Return the [x, y] coordinate for the center point of the cell that contains the specified text.  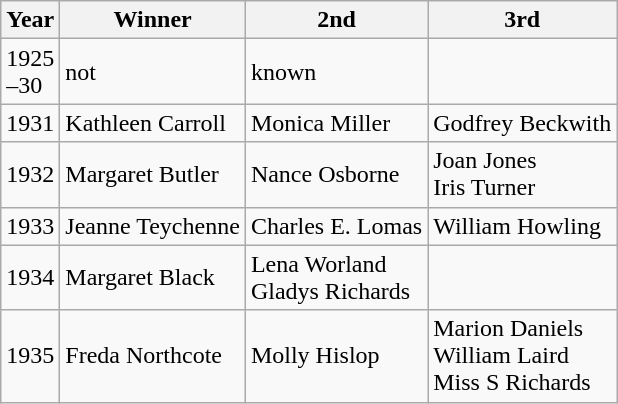
3rd [522, 20]
1934 [30, 278]
Monica Miller [336, 123]
Joan JonesIris Turner [522, 174]
Jeanne Teychenne [153, 226]
2nd [336, 20]
William Howling [522, 226]
1931 [30, 123]
known [336, 72]
Margaret Butler [153, 174]
Molly Hislop [336, 356]
Lena WorlandGladys Richards [336, 278]
1935 [30, 356]
Marion DanielsWilliam LairdMiss S Richards [522, 356]
Godfrey Beckwith [522, 123]
1933 [30, 226]
not [153, 72]
Winner [153, 20]
1925–30 [30, 72]
1932 [30, 174]
Freda Northcote [153, 356]
Nance Osborne [336, 174]
Year [30, 20]
Kathleen Carroll [153, 123]
Charles E. Lomas [336, 226]
Margaret Black [153, 278]
